Find where the given text appears and provide that cell's center as [X, Y] coordinate. 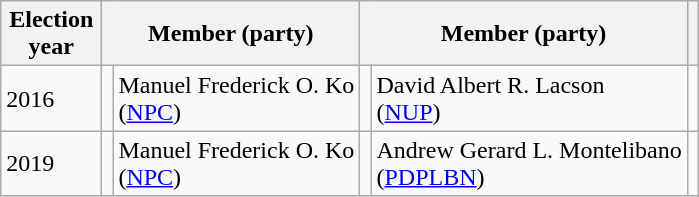
Electionyear [52, 34]
2019 [52, 164]
Andrew Gerard L. Montelibano(PDPLBN) [529, 164]
David Albert R. Lacson(NUP) [529, 98]
2016 [52, 98]
